Locate the cell with the specified text and output its [x, y] center coordinate. 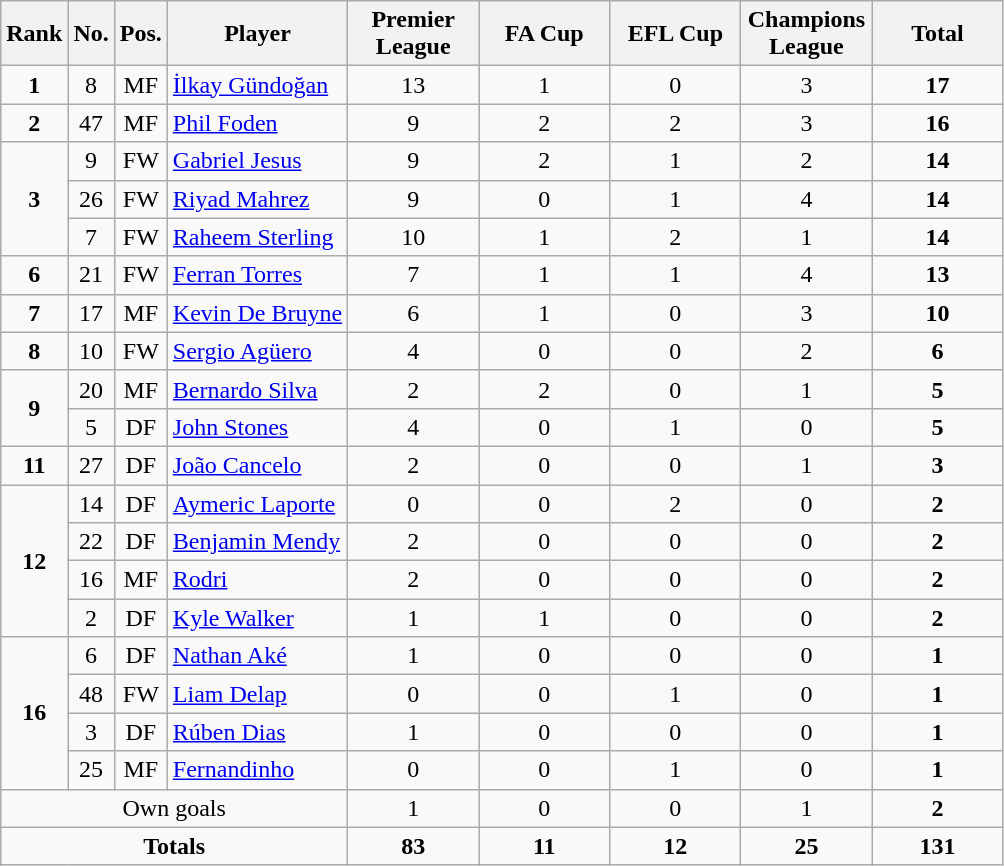
Gabriel Jesus [257, 161]
Total [938, 34]
21 [91, 275]
20 [91, 389]
Rúben Dias [257, 732]
Player [257, 34]
Riyad Mahrez [257, 199]
Raheem Sterling [257, 237]
İlkay Gündoğan [257, 85]
83 [414, 846]
Nathan Aké [257, 656]
Premier League [414, 34]
Bernardo Silva [257, 389]
22 [91, 542]
Rodri [257, 580]
26 [91, 199]
Phil Foden [257, 123]
Sergio Agüero [257, 351]
Kyle Walker [257, 618]
Fernandinho [257, 770]
27 [91, 465]
Rank [34, 34]
EFL Cup [676, 34]
Aymeric Laporte [257, 503]
John Stones [257, 427]
Ferran Torres [257, 275]
Kevin De Bruyne [257, 313]
João Cancelo [257, 465]
Champions League [806, 34]
131 [938, 846]
Benjamin Mendy [257, 542]
Totals [174, 846]
Own goals [174, 808]
47 [91, 123]
Liam Delap [257, 694]
No. [91, 34]
FA Cup [544, 34]
48 [91, 694]
Pos. [140, 34]
